Determine the (X, Y) coordinate at the center of the cell enclosing the given text.  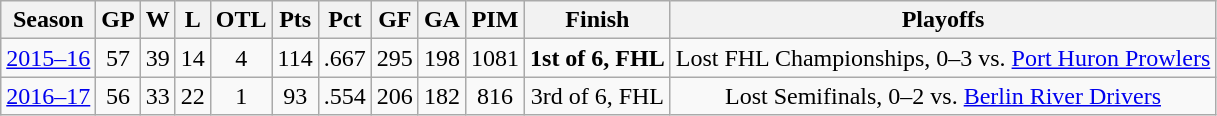
Playoffs (943, 20)
.554 (344, 96)
Season (48, 20)
93 (295, 96)
Finish (598, 20)
114 (295, 58)
182 (442, 96)
198 (442, 58)
33 (158, 96)
56 (118, 96)
39 (158, 58)
Lost Semifinals, 0–2 vs. Berlin River Drivers (943, 96)
PIM (494, 20)
206 (394, 96)
Pct (344, 20)
22 (192, 96)
3rd of 6, FHL (598, 96)
Lost FHL Championships, 0–3 vs. Port Huron Prowlers (943, 58)
W (158, 20)
816 (494, 96)
L (192, 20)
1st of 6, FHL (598, 58)
2016–17 (48, 96)
2015–16 (48, 58)
295 (394, 58)
57 (118, 58)
14 (192, 58)
Pts (295, 20)
1 (241, 96)
GA (442, 20)
.667 (344, 58)
GP (118, 20)
OTL (241, 20)
GF (394, 20)
4 (241, 58)
1081 (494, 58)
